Search for the cell housing the specified text and yield its (x, y) center coordinate. 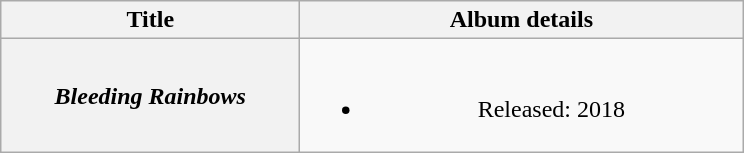
Album details (522, 20)
Bleeding Rainbows (150, 96)
Title (150, 20)
Released: 2018 (522, 96)
